Determine the (x, y) coordinate at the center of the cell enclosing the given text.  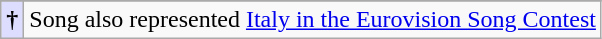
† (12, 20)
Song also represented Italy in the Eurovision Song Contest (313, 20)
